Determine the [x, y] coordinate at the center of the cell enclosing the given text.  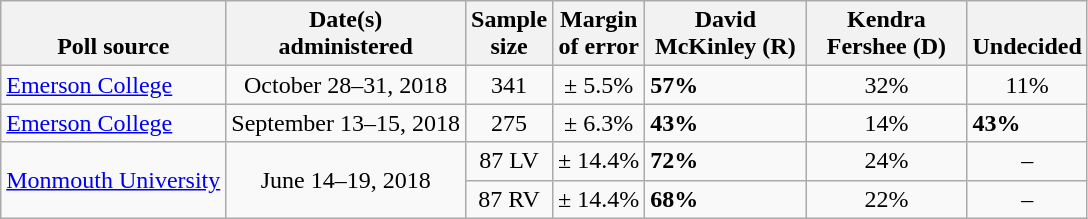
87 LV [510, 161]
24% [886, 161]
± 5.5% [599, 85]
Undecided [1027, 34]
October 28–31, 2018 [346, 85]
DavidMcKinley (R) [726, 34]
June 14–19, 2018 [346, 180]
57% [726, 85]
275 [510, 123]
KendraFershee (D) [886, 34]
± 6.3% [599, 123]
Date(s)administered [346, 34]
September 13–15, 2018 [346, 123]
87 RV [510, 199]
Poll source [114, 34]
68% [726, 199]
32% [886, 85]
341 [510, 85]
14% [886, 123]
72% [726, 161]
22% [886, 199]
Monmouth University [114, 180]
Marginof error [599, 34]
Samplesize [510, 34]
11% [1027, 85]
